Find where the given text appears and provide that cell's center as (x, y) coordinate. 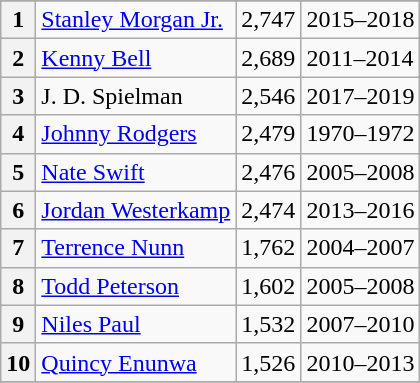
1970–1972 (360, 134)
2017–2019 (360, 96)
5 (18, 172)
2,474 (268, 210)
2 (18, 58)
Terrence Nunn (136, 248)
1,526 (268, 362)
2013–2016 (360, 210)
2015–2018 (360, 20)
Nate Swift (136, 172)
1,532 (268, 324)
Quincy Enunwa (136, 362)
Todd Peterson (136, 286)
3 (18, 96)
2004–2007 (360, 248)
1,762 (268, 248)
4 (18, 134)
J. D. Spielman (136, 96)
9 (18, 324)
2,479 (268, 134)
2,546 (268, 96)
2011–2014 (360, 58)
10 (18, 362)
6 (18, 210)
2,476 (268, 172)
Jordan Westerkamp (136, 210)
Niles Paul (136, 324)
1,602 (268, 286)
8 (18, 286)
Kenny Bell (136, 58)
1 (18, 20)
2007–2010 (360, 324)
7 (18, 248)
2010–2013 (360, 362)
Stanley Morgan Jr. (136, 20)
Johnny Rodgers (136, 134)
2,747 (268, 20)
2,689 (268, 58)
